Provide the (X, Y) coordinate of the cell's center where the given text is located.  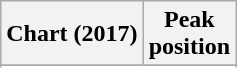
Chart (2017) (72, 34)
Peakposition (189, 34)
